Return (X, Y) of the center of cell containing provided text 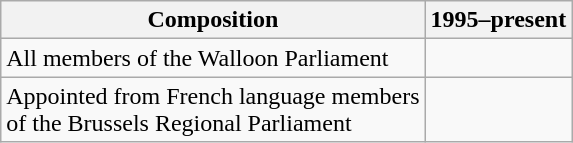
Appointed from French language membersof the Brussels Regional Parliament (213, 110)
Composition (213, 20)
1995–present (498, 20)
All members of the Walloon Parliament (213, 58)
